Scan for the cell matching the given text and deliver its (X, Y) coordinate at center. 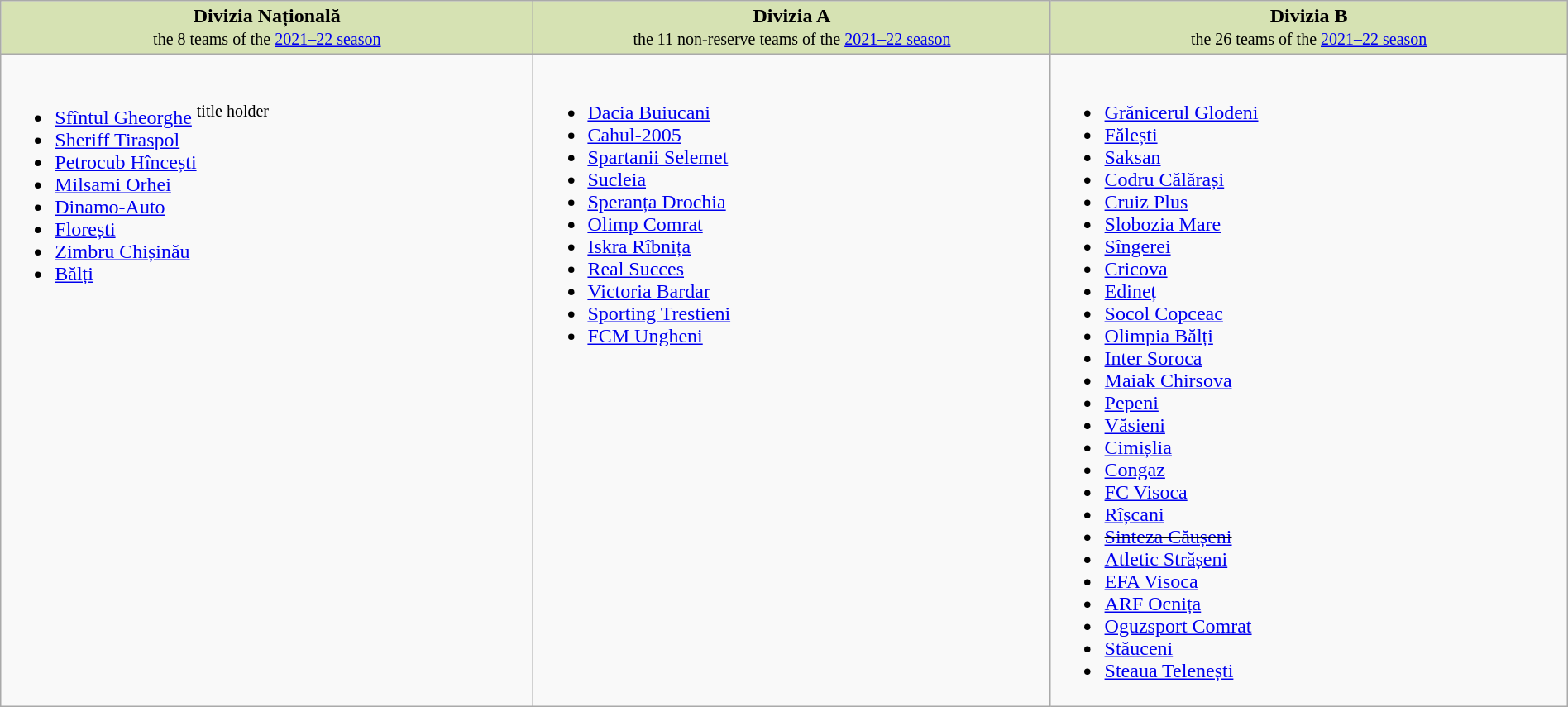
Sfîntul Gheorghe title holderSheriff TiraspolPetrocub HînceștiMilsami OrheiDinamo-AutoFloreștiZimbru ChișinăuBălți (267, 380)
Divizia Bthe 26 teams of the 2021–22 season (1308, 28)
Divizia Athe 11 non-reserve teams of the 2021–22 season (792, 28)
Dacia BuiucaniCahul-2005Spartanii SelemetSucleiaSperanța DrochiaOlimp ComratIskra RîbnițaReal SuccesVictoria BardarSporting TrestieniFCM Ungheni (792, 380)
Divizia Naționalăthe 8 teams of the 2021–22 season (267, 28)
